Search for the cell housing the specified text and yield its (X, Y) center coordinate. 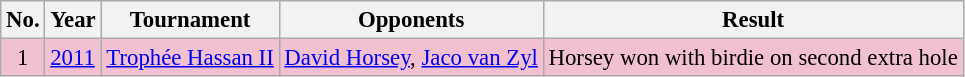
Result (753, 20)
2011 (73, 58)
Trophée Hassan II (190, 58)
David Horsey, Jaco van Zyl (411, 58)
Horsey won with birdie on second extra hole (753, 58)
Tournament (190, 20)
Opponents (411, 20)
Year (73, 20)
No. (23, 20)
1 (23, 58)
